Search for the cell housing the specified text and yield its [x, y] center coordinate. 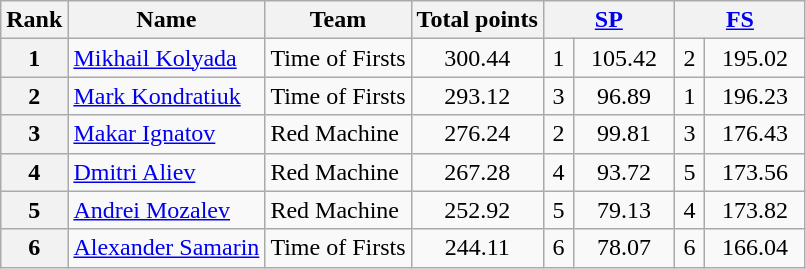
267.28 [477, 172]
96.89 [624, 96]
Andrei Mozalev [166, 210]
173.56 [756, 172]
176.43 [756, 134]
78.07 [624, 248]
Name [166, 20]
93.72 [624, 172]
105.42 [624, 58]
Alexander Samarin [166, 248]
244.11 [477, 248]
Dmitri Aliev [166, 172]
99.81 [624, 134]
252.92 [477, 210]
Rank [34, 20]
196.23 [756, 96]
300.44 [477, 58]
293.12 [477, 96]
Mark Kondratiuk [166, 96]
FS [740, 20]
173.82 [756, 210]
276.24 [477, 134]
79.13 [624, 210]
Mikhail Kolyada [166, 58]
Total points [477, 20]
SP [608, 20]
Team [338, 20]
166.04 [756, 248]
Makar Ignatov [166, 134]
195.02 [756, 58]
